Extract the [x, y] coordinate from the center of the cell holding the provided text.  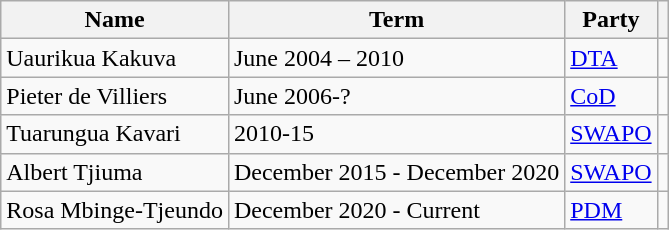
DTA [611, 58]
December 2020 - Current [396, 210]
Uaurikua Kakuva [115, 58]
Rosa Mbinge-Tjeundo [115, 210]
December 2015 - December 2020 [396, 172]
Party [611, 20]
Name [115, 20]
June 2004 – 2010 [396, 58]
Albert Tjiuma [115, 172]
Term [396, 20]
CoD [611, 96]
June 2006-? [396, 96]
2010-15 [396, 134]
Pieter de Villiers [115, 96]
PDM [611, 210]
Tuarungua Kavari [115, 134]
